Capture the cell that displays the provided text and extract its [x, y] central coordinate. 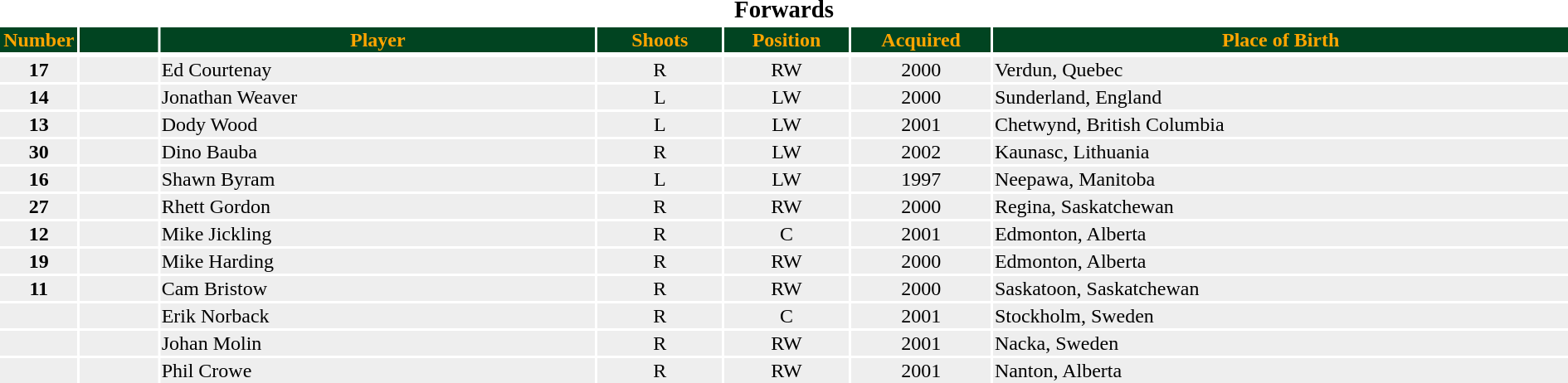
Place of Birth [1281, 40]
16 [39, 179]
14 [39, 97]
12 [39, 234]
30 [39, 152]
Verdun, Quebec [1281, 70]
19 [39, 261]
Nacka, Sweden [1281, 343]
Neepawa, Manitoba [1281, 179]
Mike Harding [377, 261]
Number [39, 40]
Cam Bristow [377, 288]
Ed Courtenay [377, 70]
Rhett Gordon [377, 206]
Johan Molin [377, 343]
11 [39, 288]
Stockholm, Sweden [1281, 316]
Shoots [660, 40]
Erik Norback [377, 316]
Mike Jickling [377, 234]
Phil Crowe [377, 371]
Kaunasc, Lithuania [1281, 152]
Shawn Byram [377, 179]
Acquired [921, 40]
Chetwynd, British Columbia [1281, 124]
Jonathan Weaver [377, 97]
Regina, Saskatchewan [1281, 206]
13 [39, 124]
Sunderland, England [1281, 97]
Nanton, Alberta [1281, 371]
2002 [921, 152]
Player [377, 40]
Dino Bauba [377, 152]
17 [39, 70]
Saskatoon, Saskatchewan [1281, 288]
Dody Wood [377, 124]
27 [39, 206]
Position [786, 40]
1997 [921, 179]
